Determine the [X, Y] coordinate at the center of the cell enclosing the given text.  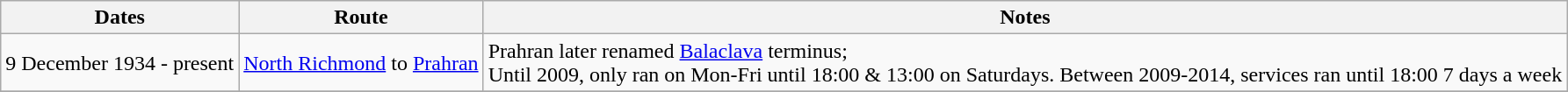
Route [361, 18]
Dates [119, 18]
North Richmond to Prahran [361, 63]
Notes [1025, 18]
9 December 1934 - present [119, 63]
